Extract the [X, Y] coordinate from the center of the cell holding the provided text.  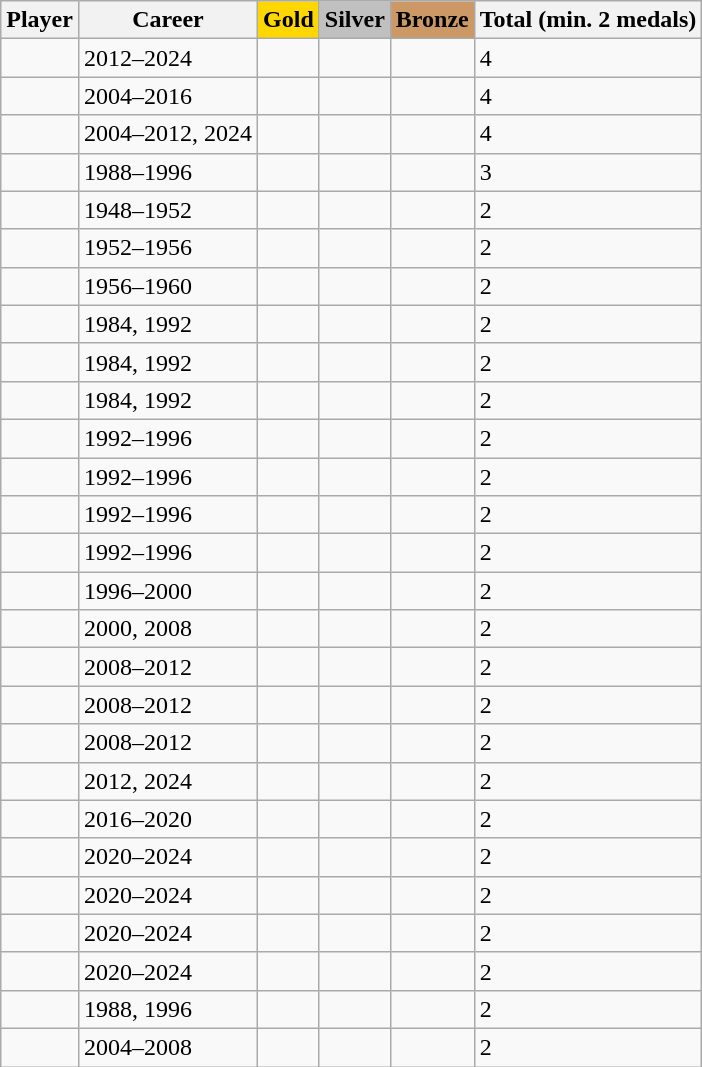
1956–1960 [168, 286]
1996–2000 [168, 591]
Career [168, 20]
3 [588, 172]
2016–2020 [168, 819]
2004–2012, 2024 [168, 134]
1988, 1996 [168, 1009]
2012–2024 [168, 58]
2004–2008 [168, 1047]
Player [40, 20]
1988–1996 [168, 172]
Gold [289, 20]
2000, 2008 [168, 629]
2004–2016 [168, 96]
1952–1956 [168, 248]
2012, 2024 [168, 781]
1948–1952 [168, 210]
Bronze [432, 20]
Silver [354, 20]
Total (min. 2 medals) [588, 20]
